Search for the cell housing the specified text and yield its [x, y] center coordinate. 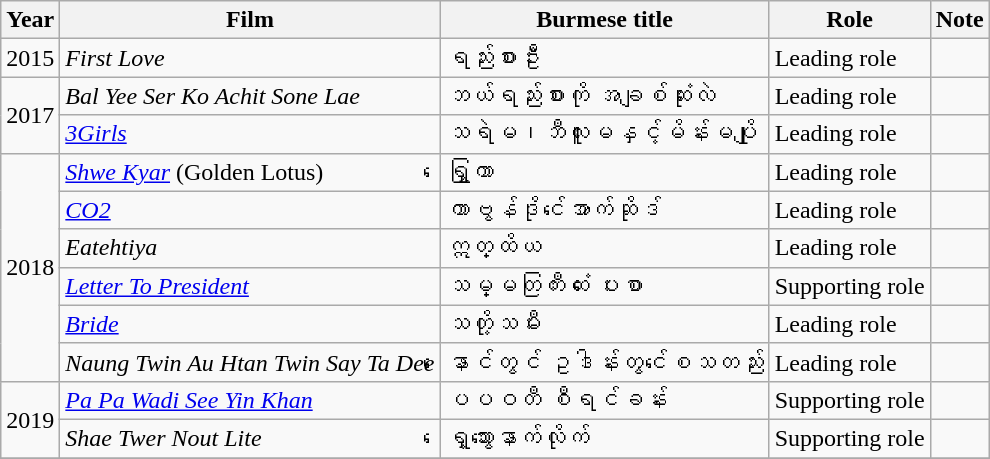
Note [960, 20]
Letter To President [250, 286]
Year [30, 20]
ဣတ္ထိယ [604, 248]
ရွှေကြာ [604, 172]
Film [250, 20]
Bride [250, 324]
2015 [30, 58]
နောင်တွင် ဥဒါန်းတွင်စေသတည်း [604, 362]
Bal Yee Ser Ko Achit Sone Lae [250, 96]
ကာဗွန်ဒိုင်အောက်ဆိုဒ် [604, 210]
Shae Twer Nout Lite [250, 438]
Shwe Kyar (Golden Lotus) [250, 172]
ရည်းစားဦး [604, 58]
Eatehtiya [250, 248]
သမ္မတကြီးထံ ပေးစာ [604, 286]
သတို့သမီး [604, 324]
Burmese title [604, 20]
ရှေ့သွားနောက်လိုက် [604, 438]
ဘယ်ရည်းစားကို အချစ်ဆုံးလဲ [604, 96]
Role [850, 20]
Naung Twin Au Htan Twin Say Ta Dee [250, 362]
Pa Pa Wadi See Yin Khan [250, 400]
ပပဝတီ စီရင်ခန်း [604, 400]
သရဲမ၊ဘီလူးမနှင့်မိန်းမပျို [604, 134]
CO2 [250, 210]
2018 [30, 267]
2019 [30, 419]
2017 [30, 115]
First Love [250, 58]
3Girls [250, 134]
